Return [X, Y] of the center of cell containing provided text 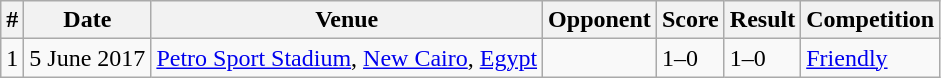
Score [690, 20]
Venue [347, 20]
5 June 2017 [88, 58]
# [12, 20]
Petro Sport Stadium, New Cairo, Egypt [347, 58]
Friendly [870, 58]
Competition [870, 20]
Date [88, 20]
Opponent [600, 20]
1 [12, 58]
Result [762, 20]
